Output the [x, y] coordinate of the center of the cell containing the given text.  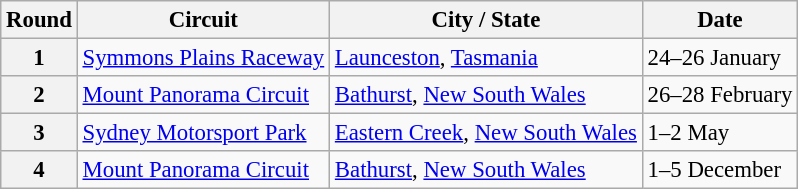
Date [720, 20]
Launceston, Tasmania [486, 58]
Symmons Plains Raceway [203, 58]
Eastern Creek, New South Wales [486, 133]
1–2 May [720, 133]
Sydney Motorsport Park [203, 133]
Round [39, 20]
24–26 January [720, 58]
1–5 December [720, 170]
City / State [486, 20]
3 [39, 133]
26–28 February [720, 95]
4 [39, 170]
1 [39, 58]
Circuit [203, 20]
2 [39, 95]
